Detect which cell encompasses the target text, then output its (x, y) center coordinate. 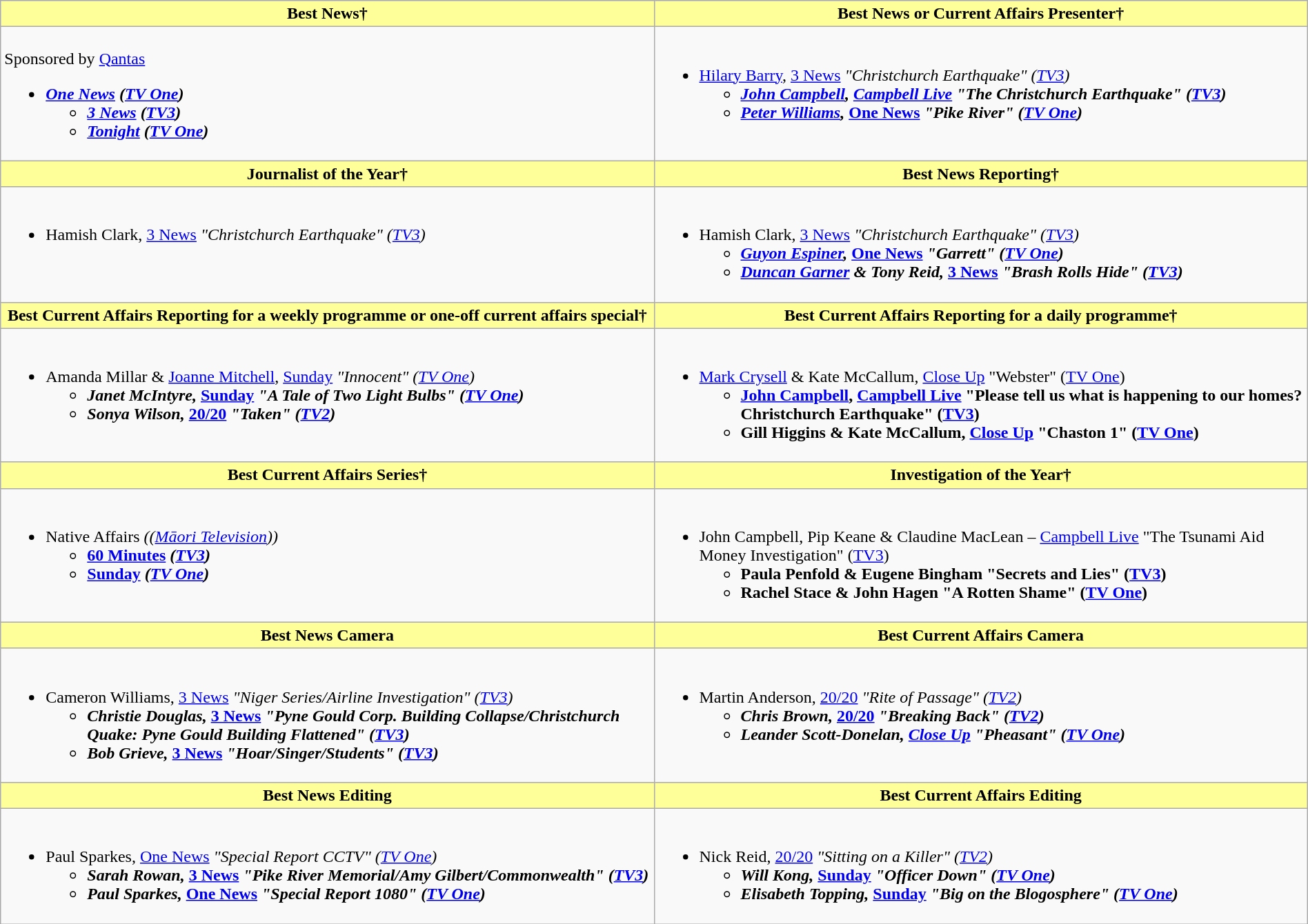
Native Affairs ((Māori Television))60 Minutes (TV3)Sunday (TV One) (327, 555)
Best Current Affairs Reporting for a weekly programme or one-off current affairs special† (327, 315)
Best News Reporting† (981, 174)
Best News Editing (327, 795)
Martin Anderson, 20/20 "Rite of Passage" (TV2)Chris Brown, 20/20 "Breaking Back" (TV2)Leander Scott-Donelan, Close Up "Pheasant" (TV One) (981, 715)
Best Current Affairs Series† (327, 475)
Investigation of the Year† (981, 475)
Best Current Affairs Camera (981, 635)
Best News Camera (327, 635)
Best Current Affairs Reporting for a daily programme† (981, 315)
Sponsored by QantasOne News (TV One)3 News (TV3)Tonight (TV One) (327, 94)
Best Current Affairs Editing (981, 795)
Best News† (327, 14)
Nick Reid, 20/20 "Sitting on a Killer" (TV2)Will Kong, Sunday "Officer Down" (TV One)Elisabeth Topping, Sunday "Big on the Blogosphere" (TV One) (981, 866)
Hamish Clark, 3 News "Christchurch Earthquake" (TV3) (327, 244)
Best News or Current Affairs Presenter† (981, 14)
Journalist of the Year† (327, 174)
